Output the (X, Y) coordinate of the center of the cell containing the given text.  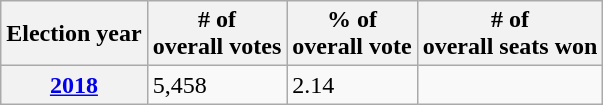
% ofoverall vote (352, 34)
2018 (74, 85)
# ofoverall votes (217, 34)
5,458 (217, 85)
Election year (74, 34)
2.14 (352, 85)
# ofoverall seats won (510, 34)
